For the text-containing cell, return its midpoint in (X, Y) coordinate format. 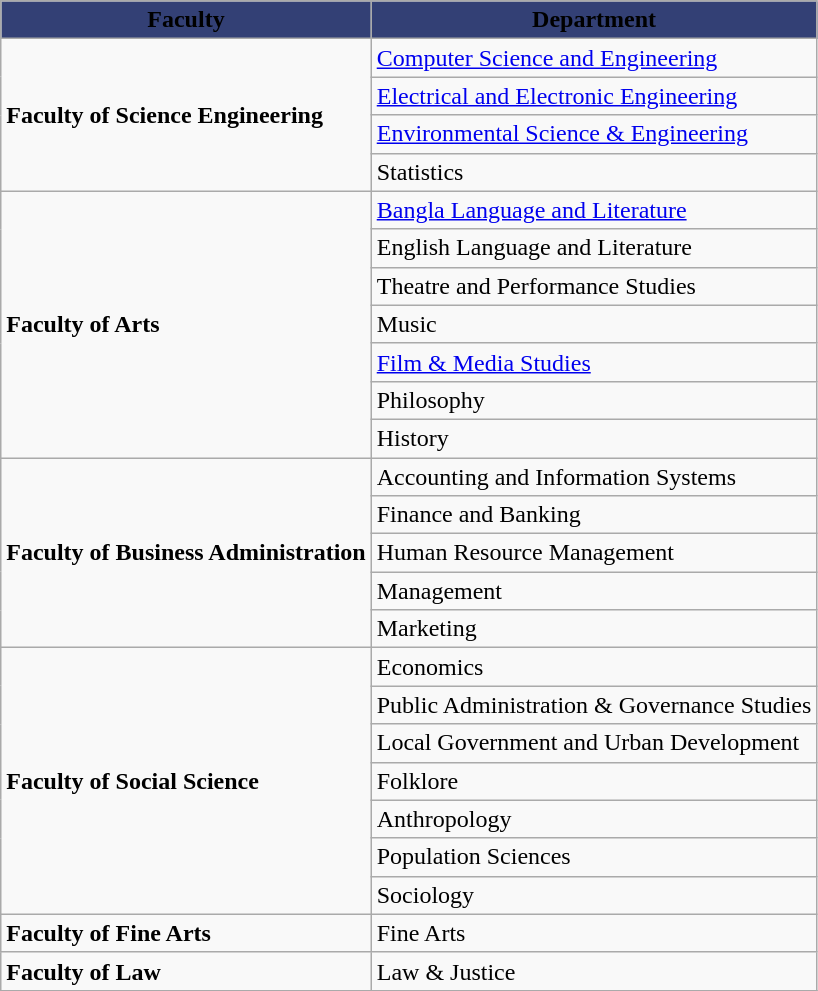
Faculty (186, 20)
Film & Media Studies (594, 362)
Public Administration & Governance Studies (594, 705)
Theatre and Performance Studies (594, 286)
Economics (594, 667)
Faculty of Science Engineering (186, 115)
Environmental Science & Engineering (594, 134)
Law & Justice (594, 971)
Accounting and Information Systems (594, 477)
Management (594, 591)
Faculty of Fine Arts (186, 933)
Anthropology (594, 819)
Electrical and Electronic Engineering (594, 96)
Department (594, 20)
Faculty of Business Administration (186, 553)
Faculty of Law (186, 971)
Bangla Language and Literature (594, 210)
Finance and Banking (594, 515)
Population Sciences (594, 857)
Computer Science and Engineering (594, 58)
Folklore (594, 781)
Music (594, 324)
Human Resource Management (594, 553)
Fine Arts (594, 933)
History (594, 438)
English Language and Literature (594, 248)
Statistics (594, 172)
Local Government and Urban Development (594, 743)
Faculty of Social Science (186, 781)
Sociology (594, 895)
Faculty of Arts (186, 324)
Marketing (594, 629)
Philosophy (594, 400)
